Output the [X, Y] coordinate of the center of the cell containing the given text.  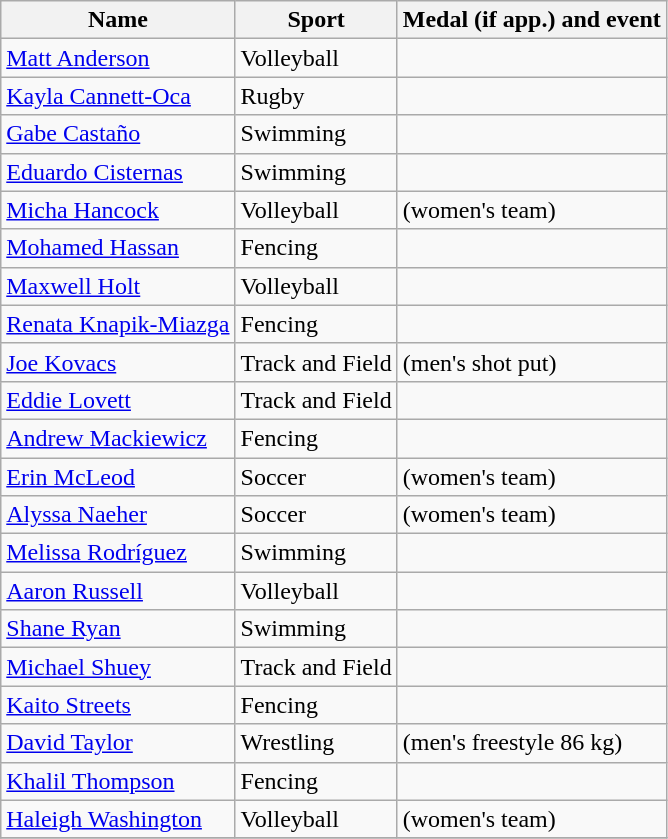
Wrestling [316, 743]
Joe Kovacs [118, 362]
Kaito Streets [118, 705]
Maxwell Holt [118, 286]
Sport [316, 20]
David Taylor [118, 743]
Khalil Thompson [118, 781]
Name [118, 20]
Matt Anderson [118, 58]
Renata Knapik-Miazga [118, 324]
Melissa Rodríguez [118, 553]
Gabe Castaño [118, 134]
Aaron Russell [118, 591]
Michael Shuey [118, 667]
Mohamed Hassan [118, 248]
Haleigh Washington [118, 819]
Rugby [316, 96]
Shane Ryan [118, 629]
Erin McLeod [118, 477]
Eduardo Cisternas [118, 172]
Kayla Cannett-Oca [118, 96]
(men's shot put) [532, 362]
Andrew Mackiewicz [118, 438]
Medal (if app.) and event [532, 20]
Eddie Lovett [118, 400]
Micha Hancock [118, 210]
(men's freestyle 86 kg) [532, 743]
Alyssa Naeher [118, 515]
